Extract the [x, y] coordinate from the center of the cell holding the provided text.  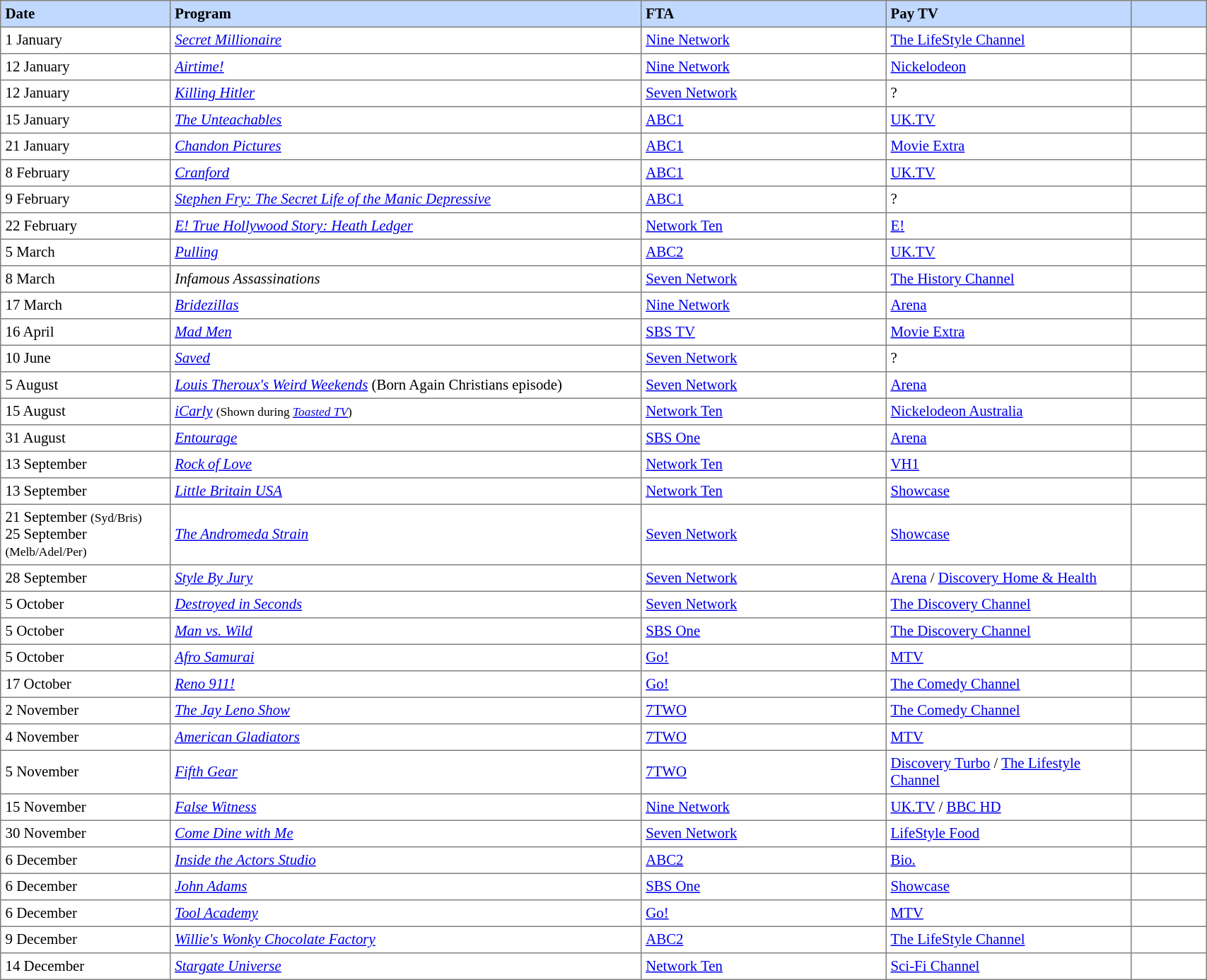
Rock of Love [405, 465]
Nickelodeon Australia [1008, 412]
Bridezillas [405, 305]
16 April [86, 332]
LifeStyle Food [1008, 834]
Come Dine with Me [405, 834]
10 June [86, 358]
E! True Hollywood Story: Heath Ledger [405, 226]
John Adams [405, 887]
Secret Millionaire [405, 40]
Program [405, 14]
Saved [405, 358]
Sci-Fi Channel [1008, 967]
Tool Academy [405, 914]
Reno 911! [405, 684]
5 August [86, 385]
Nickelodeon [1008, 67]
The History Channel [1008, 279]
VH1 [1008, 465]
Entourage [405, 438]
Mad Men [405, 332]
15 August [86, 412]
False Witness [405, 807]
17 March [86, 305]
Man vs. Wild [405, 631]
Destroyed in Seconds [405, 605]
UK.TV / BBC HD [1008, 807]
Chandon Pictures [405, 146]
Discovery Turbo / The Lifestyle Channel [1008, 772]
22 February [86, 226]
Killing Hitler [405, 93]
Bio. [1008, 861]
9 December [86, 940]
Little Britain USA [405, 491]
The Unteachables [405, 120]
Pulling [405, 252]
4 November [86, 737]
Arena / Discovery Home & Health [1008, 578]
Style By Jury [405, 578]
SBS TV [763, 332]
Inside the Actors Studio [405, 861]
Airtime! [405, 67]
American Gladiators [405, 737]
Pay TV [1008, 14]
Stargate Universe [405, 967]
21 September (Syd/Bris)25 September (Melb/Adel/Per) [86, 535]
iCarly (Shown during Toasted TV) [405, 412]
30 November [86, 834]
Louis Theroux's Weird Weekends (Born Again Christians episode) [405, 385]
8 March [86, 279]
E! [1008, 226]
FTA [763, 14]
8 February [86, 173]
15 January [86, 120]
Infamous Assassinations [405, 279]
28 September [86, 578]
14 December [86, 967]
21 January [86, 146]
The Andromeda Strain [405, 535]
Date [86, 14]
9 February [86, 199]
5 March [86, 252]
17 October [86, 684]
Fifth Gear [405, 772]
Willie's Wonky Chocolate Factory [405, 940]
2 November [86, 711]
The Jay Leno Show [405, 711]
5 November [86, 772]
Afro Samurai [405, 658]
31 August [86, 438]
15 November [86, 807]
Cranford [405, 173]
1 January [86, 40]
Stephen Fry: The Secret Life of the Manic Depressive [405, 199]
